Search for the cell housing the specified text and yield its [x, y] center coordinate. 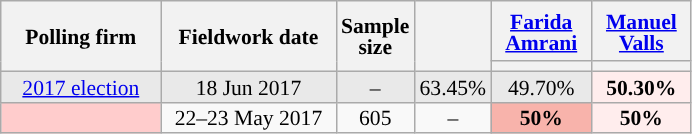
Fieldwork date [248, 36]
63.45% [452, 86]
18 Jun 2017 [248, 86]
49.70% [541, 86]
Farida Amrani [541, 31]
Manuel Valls [641, 31]
Samplesize [375, 36]
605 [375, 118]
50.30% [641, 86]
22–23 May 2017 [248, 118]
Polling firm [81, 36]
2017 election [81, 86]
